Identify which cell holds the provided text, then report its [X, Y] central coordinate. 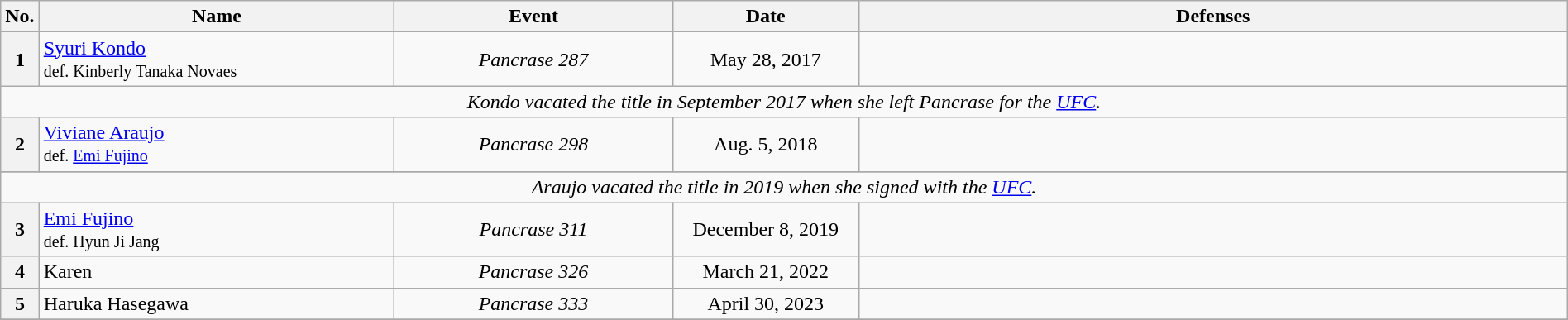
Emi Fujino def. Hyun Ji Jang [217, 230]
Pancrase 287 [533, 60]
Viviane Araujodef. Emi Fujino [217, 144]
Pancrase 298 [533, 144]
2 [20, 144]
Event [533, 17]
1 [20, 60]
No. [20, 17]
5 [20, 303]
Defenses [1212, 17]
April 30, 2023 [766, 303]
Kondo vacated the title in September 2017 when she left Pancrase for the UFC. [784, 102]
4 [20, 272]
May 28, 2017 [766, 60]
Date [766, 17]
Name [217, 17]
Pancrase 311 [533, 230]
March 21, 2022 [766, 272]
December 8, 2019 [766, 230]
3 [20, 230]
Karen [217, 272]
Pancrase 333 [533, 303]
Haruka Hasegawa [217, 303]
Syuri Kondodef. Kinberly Tanaka Novaes [217, 60]
Aug. 5, 2018 [766, 144]
Pancrase 326 [533, 272]
Araujo vacated the title in 2019 when she signed with the UFC. [784, 187]
